Return (x, y) of the center of cell containing provided text 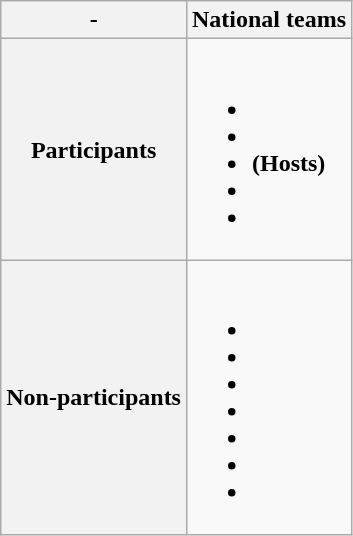
Participants (94, 150)
(Hosts) (268, 150)
Non-participants (94, 398)
- (94, 20)
National teams (268, 20)
